Search for the cell housing the specified text and yield its (X, Y) center coordinate. 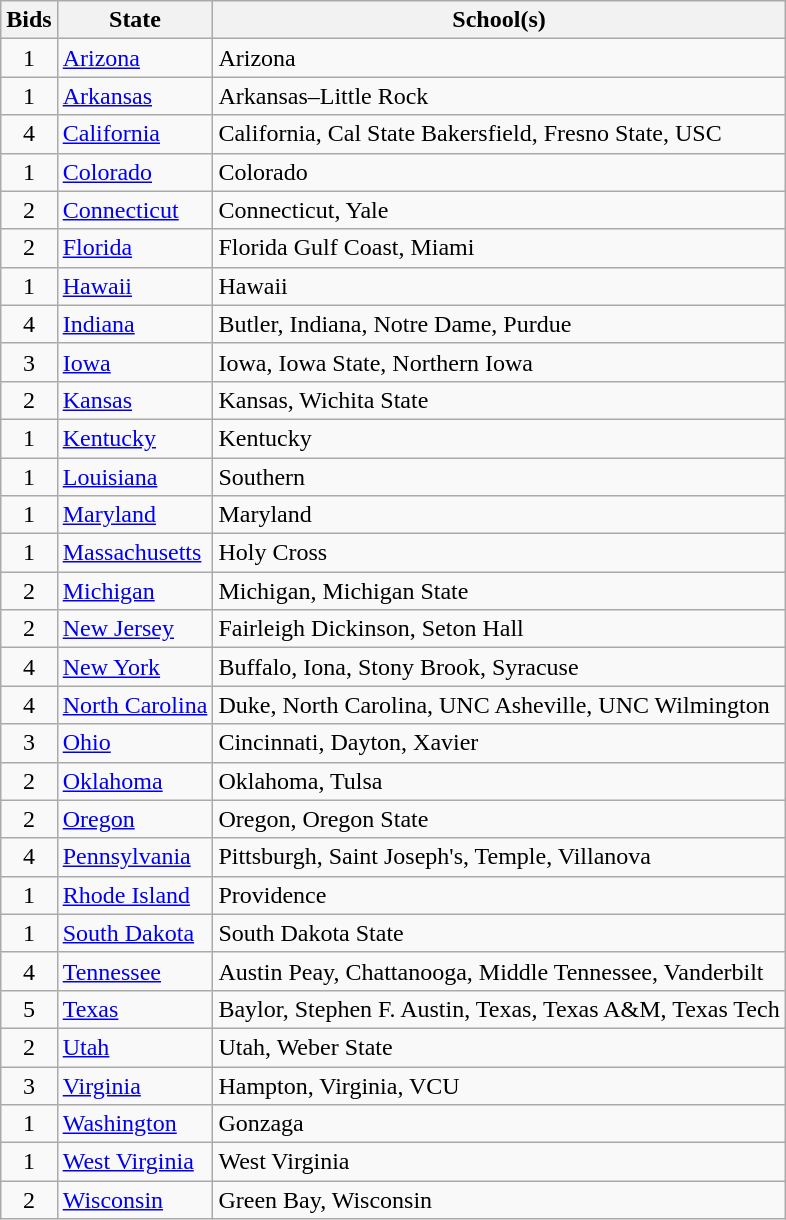
South Dakota State (499, 933)
Fairleigh Dickinson, Seton Hall (499, 629)
Utah (135, 1047)
5 (29, 1009)
Kansas, Wichita State (499, 400)
Duke, North Carolina, UNC Asheville, UNC Wilmington (499, 705)
Baylor, Stephen F. Austin, Texas, Texas A&M, Texas Tech (499, 1009)
Oregon (135, 819)
Connecticut (135, 210)
Texas (135, 1009)
School(s) (499, 20)
New Jersey (135, 629)
Utah, Weber State (499, 1047)
Oregon, Oregon State (499, 819)
Louisiana (135, 477)
Arkansas–Little Rock (499, 96)
New York (135, 667)
Washington (135, 1124)
Pittsburgh, Saint Joseph's, Temple, Villanova (499, 857)
Arkansas (135, 96)
Michigan, Michigan State (499, 591)
California, Cal State Bakersfield, Fresno State, USC (499, 134)
North Carolina (135, 705)
Pennsylvania (135, 857)
Oklahoma (135, 781)
Tennessee (135, 971)
Buffalo, Iona, Stony Brook, Syracuse (499, 667)
Indiana (135, 324)
South Dakota (135, 933)
California (135, 134)
Virginia (135, 1085)
Southern (499, 477)
Florida Gulf Coast, Miami (499, 248)
Hampton, Virginia, VCU (499, 1085)
Michigan (135, 591)
Gonzaga (499, 1124)
Rhode Island (135, 895)
Oklahoma, Tulsa (499, 781)
Bids (29, 20)
Butler, Indiana, Notre Dame, Purdue (499, 324)
Massachusetts (135, 553)
Cincinnati, Dayton, Xavier (499, 743)
Providence (499, 895)
Austin Peay, Chattanooga, Middle Tennessee, Vanderbilt (499, 971)
Wisconsin (135, 1200)
Connecticut, Yale (499, 210)
Florida (135, 248)
Iowa, Iowa State, Northern Iowa (499, 362)
Iowa (135, 362)
State (135, 20)
Holy Cross (499, 553)
Green Bay, Wisconsin (499, 1200)
Ohio (135, 743)
Kansas (135, 400)
